Pinpoint the cell where the given text exists, returning its [X, Y] midpoint coordinate. 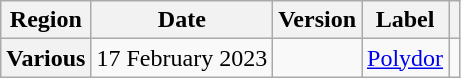
Polydor [406, 58]
Version [318, 20]
Region [46, 20]
17 February 2023 [182, 58]
Label [406, 20]
Date [182, 20]
Various [46, 58]
